Scan for the cell matching the given text and deliver its (X, Y) coordinate at center. 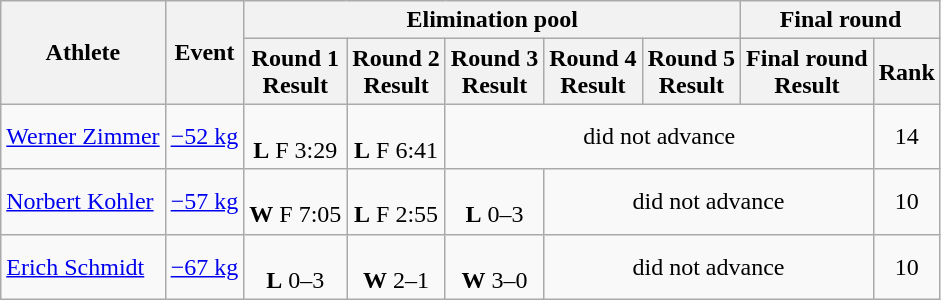
Final round (841, 20)
Round 4Result (593, 72)
Werner Zimmer (83, 136)
Round 3Result (494, 72)
Final roundResult (808, 72)
W F 7:05 (296, 202)
W 3–0 (494, 266)
L F 2:55 (396, 202)
−67 kg (204, 266)
14 (906, 136)
W 2–1 (396, 266)
Round 5Result (691, 72)
Round 1Result (296, 72)
Round 2Result (396, 72)
L F 3:29 (296, 136)
Elimination pool (492, 20)
Norbert Kohler (83, 202)
L F 6:41 (396, 136)
Event (204, 52)
−52 kg (204, 136)
Erich Schmidt (83, 266)
−57 kg (204, 202)
Athlete (83, 52)
Rank (906, 72)
